Return the (x, y) coordinate for the center point of the cell that contains the specified text.  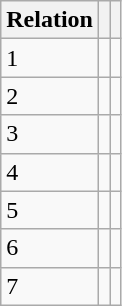
6 (50, 248)
4 (50, 172)
5 (50, 210)
1 (50, 58)
3 (50, 134)
2 (50, 96)
7 (50, 286)
Relation (50, 20)
